Scan for the cell matching the given text and deliver its [x, y] coordinate at center. 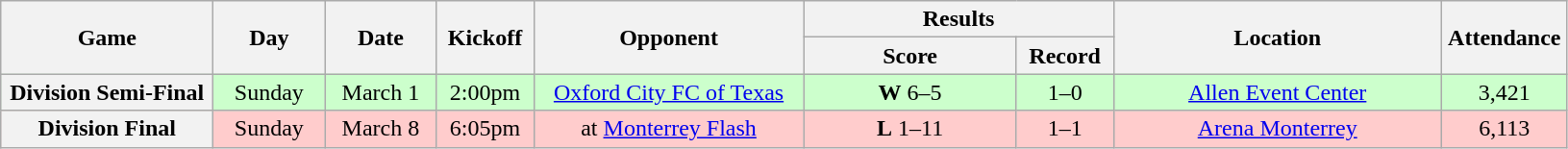
Day [269, 37]
Kickoff [485, 37]
1–1 [1065, 129]
W 6–5 [909, 92]
1–0 [1065, 92]
2:00pm [485, 92]
March 8 [381, 129]
L 1–11 [909, 129]
Opponent [669, 37]
at Monterrey Flash [669, 129]
Date [381, 37]
Allen Event Center [1277, 92]
March 1 [381, 92]
Score [909, 56]
Arena Monterrey [1277, 129]
Oxford City FC of Texas [669, 92]
Attendance [1504, 37]
6,113 [1504, 129]
Division Semi-Final [108, 92]
Location [1277, 37]
Results [958, 19]
6:05pm [485, 129]
Record [1065, 56]
Game [108, 37]
Division Final [108, 129]
3,421 [1504, 92]
